Find where the given text appears and provide that cell's center as [x, y] coordinate. 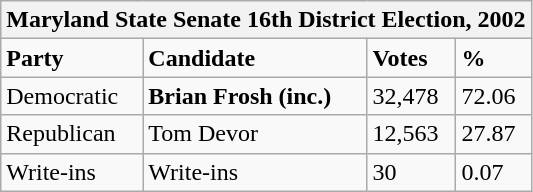
Republican [72, 134]
Party [72, 58]
32,478 [412, 96]
Votes [412, 58]
27.87 [494, 134]
Brian Frosh (inc.) [255, 96]
72.06 [494, 96]
Democratic [72, 96]
Tom Devor [255, 134]
0.07 [494, 172]
% [494, 58]
12,563 [412, 134]
30 [412, 172]
Maryland State Senate 16th District Election, 2002 [266, 20]
Candidate [255, 58]
